Search for the cell housing the specified text and yield its [x, y] center coordinate. 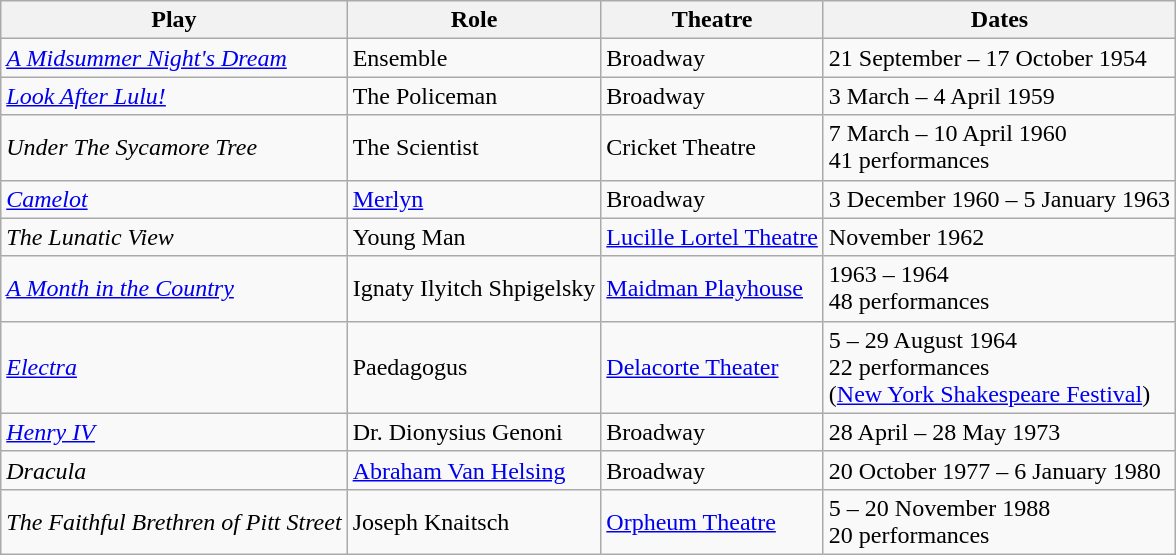
Merlyn [474, 199]
Delacorte Theater [712, 367]
Electra [174, 367]
3 December 1960 – 5 January 1963 [999, 199]
1963 – 196448 performances [999, 288]
5 – 29 August 196422 performances(New York Shakespeare Festival) [999, 367]
7 March – 10 April 196041 performances [999, 148]
Role [474, 20]
21 September – 17 October 1954 [999, 58]
Theatre [712, 20]
Under The Sycamore Tree [174, 148]
The Lunatic View [174, 237]
Lucille Lortel Theatre [712, 237]
Orpheum Theatre [712, 522]
A Midsummer Night's Dream [174, 58]
November 1962 [999, 237]
Dr. Dionysius Genoni [474, 432]
Abraham Van Helsing [474, 470]
The Faithful Brethren of Pitt Street [174, 522]
5 – 20 November 198820 performances [999, 522]
3 March – 4 April 1959 [999, 96]
Cricket Theatre [712, 148]
A Month in the Country [174, 288]
Dracula [174, 470]
Joseph Knaitsch [474, 522]
Dates [999, 20]
Young Man [474, 237]
20 October 1977 – 6 January 1980 [999, 470]
Ensemble [474, 58]
Maidman Playhouse [712, 288]
Ignaty Ilyitch Shpigelsky [474, 288]
Henry IV [174, 432]
Camelot [174, 199]
Look After Lulu! [174, 96]
The Policeman [474, 96]
Paedagogus [474, 367]
28 April – 28 May 1973 [999, 432]
Play [174, 20]
The Scientist [474, 148]
